Provide the (x, y) coordinate of the cell's center where the given text is located.  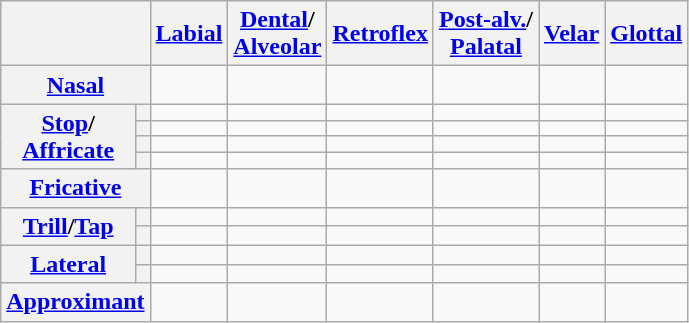
Fricative (76, 188)
Approximant (76, 302)
Post-alv./Palatal (486, 34)
Labial (189, 34)
Stop/Affricate (68, 136)
Nasal (76, 85)
Glottal (646, 34)
Lateral (68, 264)
Trill/Tap (68, 226)
Velar (572, 34)
Dental/Alveolar (278, 34)
Retroflex (380, 34)
